Pinpoint the cell where the given text exists, returning its [x, y] midpoint coordinate. 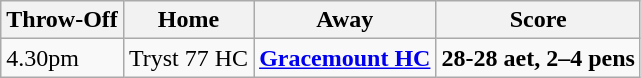
Score [538, 20]
4.30pm [62, 58]
28-28 aet, 2–4 pens [538, 58]
Home [188, 20]
Gracemount HC [345, 58]
Away [345, 20]
Tryst 77 HC [188, 58]
Throw-Off [62, 20]
